Search for the cell housing the specified text and yield its [X, Y] center coordinate. 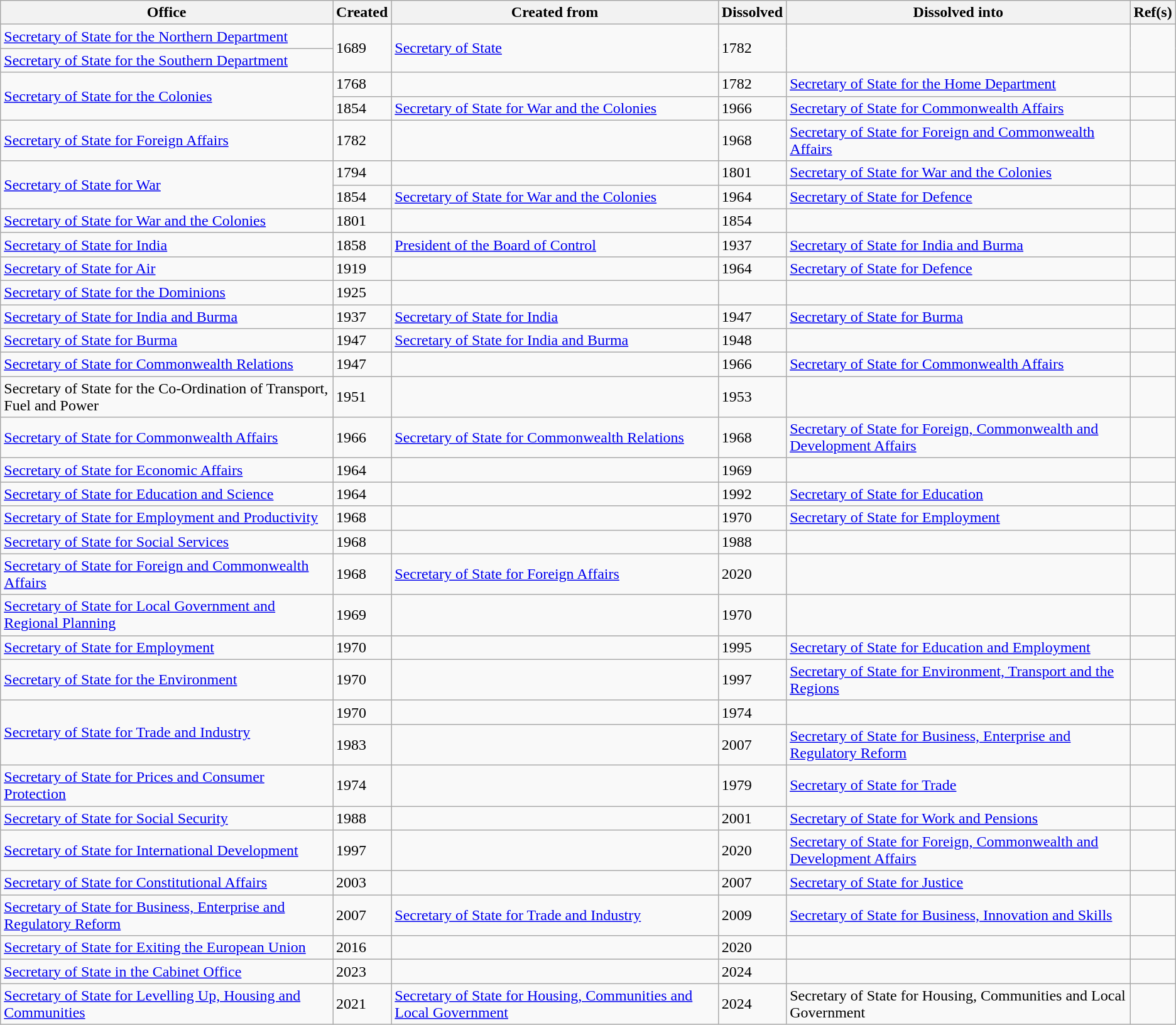
President of the Board of Control [555, 244]
Secretary of State for Employment and Productivity [167, 518]
2001 [752, 818]
Secretary of State for Business, Innovation and Skills [959, 915]
Secretary of State for the Environment [167, 680]
Secretary of State for Social Security [167, 818]
Created from [555, 13]
1858 [362, 244]
2021 [362, 1004]
Secretary of State for Prices and Consumer Protection [167, 786]
Secretary of State for Economic Affairs [167, 470]
Secretary of State for International Development [167, 851]
Secretary of State for Environment, Transport and the Regions [959, 680]
1925 [362, 292]
Secretary of State for the Colonies [167, 96]
Secretary of State for Air [167, 268]
Secretary of State for Local Government and Regional Planning [167, 615]
1951 [362, 397]
Secretary of State in the Cabinet Office [167, 972]
Secretary of State for the Co-Ordination of Transport, Fuel and Power [167, 397]
Ref(s) [1153, 13]
1794 [362, 173]
2009 [752, 915]
2003 [362, 883]
Secretary of State for War [167, 185]
Secretary of State for Social Services [167, 542]
Dissolved into [959, 13]
Secretary of State for the Home Department [959, 84]
1979 [752, 786]
1689 [362, 48]
1995 [752, 647]
Secretary of State for Education and Science [167, 494]
Office [167, 13]
1983 [362, 744]
Secretary of State for Constitutional Affairs [167, 883]
Secretary of State [555, 48]
2023 [362, 972]
Secretary of State for Work and Pensions [959, 818]
Secretary of State for Education [959, 494]
Secretary of State for the Dominions [167, 292]
Secretary of State for Justice [959, 883]
1953 [752, 397]
Secretary of State for Exiting the European Union [167, 948]
Secretary of State for Trade [959, 786]
Created [362, 13]
1948 [752, 341]
Secretary of State for Levelling Up, Housing and Communities [167, 1004]
Secretary of State for the Northern Department [167, 36]
1919 [362, 268]
Dissolved [752, 13]
1768 [362, 84]
1992 [752, 494]
Secretary of State for the Southern Department [167, 60]
2016 [362, 948]
Secretary of State for Education and Employment [959, 647]
